For the text-containing cell, return its midpoint in [X, Y] coordinate format. 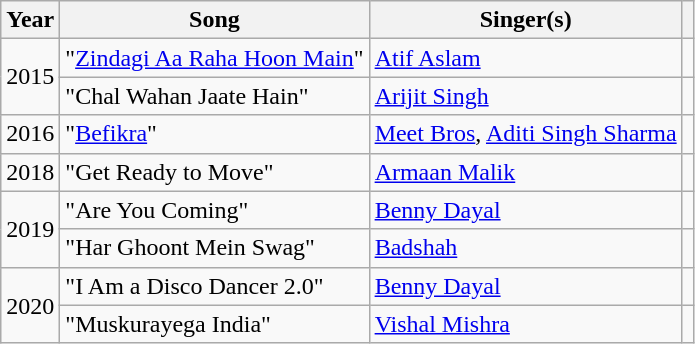
"Are You Coming" [214, 210]
2015 [30, 77]
Armaan Malik [526, 172]
Arijit Singh [526, 96]
Badshah [526, 248]
2016 [30, 134]
"Get Ready to Move" [214, 172]
2020 [30, 305]
2018 [30, 172]
2019 [30, 229]
Singer(s) [526, 20]
Atif Aslam [526, 58]
Vishal Mishra [526, 324]
Song [214, 20]
Year [30, 20]
"Muskurayega India" [214, 324]
"Befikra" [214, 134]
Meet Bros, Aditi Singh Sharma [526, 134]
"Zindagi Aa Raha Hoon Main" [214, 58]
"Chal Wahan Jaate Hain" [214, 96]
"I Am a Disco Dancer 2.0" [214, 286]
"Har Ghoont Mein Swag" [214, 248]
